Provide the (X, Y) coordinate of the cell's center where the given text is located.  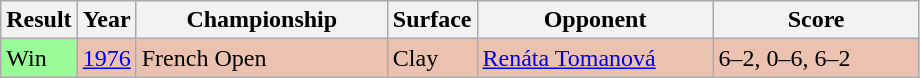
Renáta Tomanová (595, 58)
Result (39, 20)
6–2, 0–6, 6–2 (816, 58)
French Open (262, 58)
Clay (432, 58)
1976 (106, 58)
Surface (432, 20)
Championship (262, 20)
Opponent (595, 20)
Year (106, 20)
Score (816, 20)
Win (39, 58)
